Extract the [x, y] coordinate from the center of the cell holding the provided text.  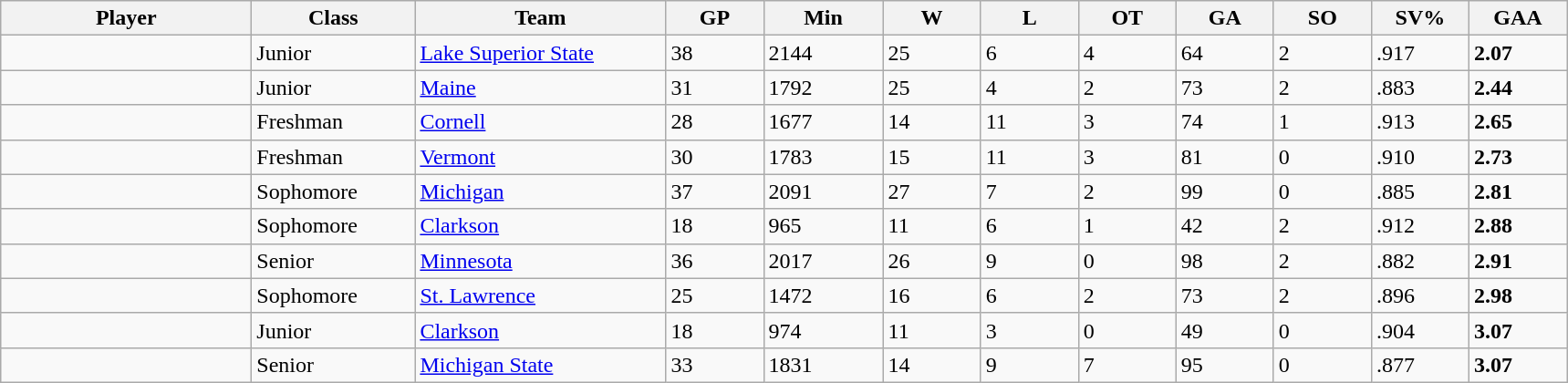
2017 [823, 261]
.883 [1419, 88]
SV% [1419, 18]
15 [932, 157]
2.07 [1518, 53]
64 [1224, 53]
2.91 [1518, 261]
.877 [1419, 365]
2.44 [1518, 88]
98 [1224, 261]
965 [823, 226]
Class [334, 18]
Vermont [540, 157]
Team [540, 18]
2.73 [1518, 157]
26 [932, 261]
GP [715, 18]
81 [1224, 157]
.896 [1419, 295]
36 [715, 261]
95 [1224, 365]
42 [1224, 226]
99 [1224, 191]
.913 [1419, 122]
2.98 [1518, 295]
.910 [1419, 157]
Michigan [540, 191]
Maine [540, 88]
.917 [1419, 53]
Player [126, 18]
W [932, 18]
31 [715, 88]
L [1029, 18]
2.65 [1518, 122]
49 [1224, 330]
2.81 [1518, 191]
Cornell [540, 122]
33 [715, 365]
1792 [823, 88]
2.88 [1518, 226]
St. Lawrence [540, 295]
1677 [823, 122]
974 [823, 330]
2091 [823, 191]
1472 [823, 295]
.904 [1419, 330]
37 [715, 191]
Min [823, 18]
30 [715, 157]
GA [1224, 18]
28 [715, 122]
74 [1224, 122]
Michigan State [540, 365]
38 [715, 53]
16 [932, 295]
1831 [823, 365]
Minnesota [540, 261]
Lake Superior State [540, 53]
.912 [1419, 226]
.882 [1419, 261]
SO [1323, 18]
GAA [1518, 18]
1783 [823, 157]
.885 [1419, 191]
27 [932, 191]
OT [1127, 18]
2144 [823, 53]
